Capture the cell that displays the provided text and extract its [X, Y] central coordinate. 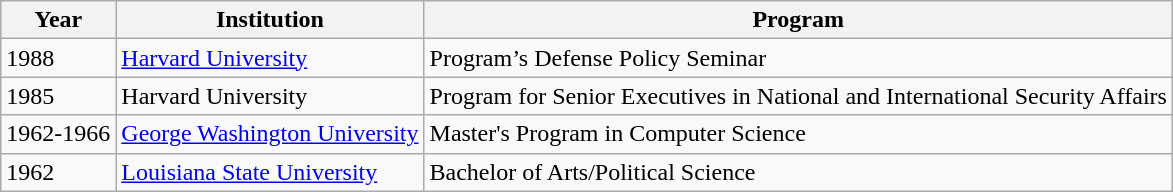
1962 [58, 172]
1985 [58, 96]
Program for Senior Executives in National and International Security Affairs [798, 96]
George Washington University [270, 134]
Master's Program in Computer Science [798, 134]
Program’s Defense Policy Seminar [798, 58]
1988 [58, 58]
1962-1966 [58, 134]
Louisiana State University [270, 172]
Bachelor of Arts/Political Science [798, 172]
Institution [270, 20]
Program [798, 20]
Year [58, 20]
